Identify which cell holds the provided text, then report its [X, Y] central coordinate. 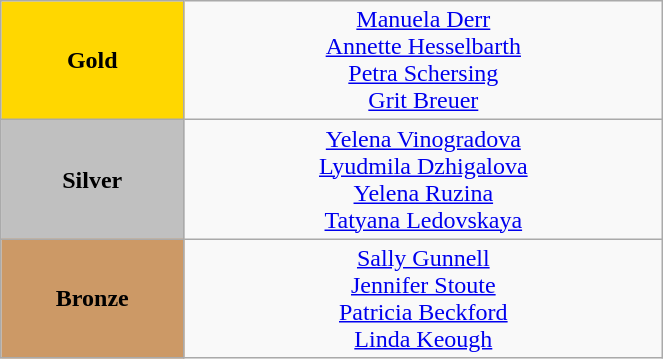
Yelena VinogradovaLyudmila DzhigalovaYelena RuzinaTatyana Ledovskaya [424, 180]
Manuela DerrAnnette HesselbarthPetra SchersingGrit Breuer [424, 60]
Sally GunnellJennifer StoutePatricia BeckfordLinda Keough [424, 298]
Gold [92, 60]
Silver [92, 180]
Bronze [92, 298]
